Scan for the cell matching the given text and deliver its [X, Y] coordinate at center. 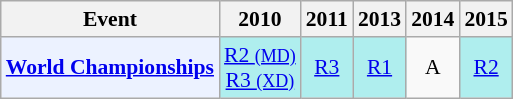
2013 [380, 19]
R2 (MD) R3 (XD) [260, 68]
World Championships [110, 68]
R3 [327, 68]
R2 [486, 68]
2010 [260, 19]
2011 [327, 19]
2015 [486, 19]
R1 [380, 68]
A [432, 68]
Event [110, 19]
2014 [432, 19]
